Capture the cell that displays the provided text and extract its (X, Y) central coordinate. 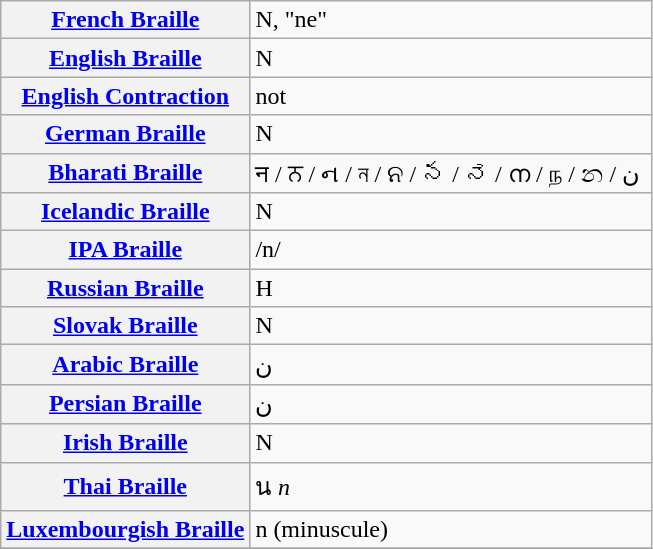
French Braille (126, 20)
Persian Braille (126, 404)
Icelandic Braille (126, 212)
Irish Braille (126, 443)
Н (451, 288)
English Contraction (126, 96)
Bharati Braille (126, 173)
Slovak Braille (126, 326)
Thai Braille (126, 486)
German Braille (126, 134)
n (minuscule) (451, 530)
न / ਨ / ન / ন / ନ / న / ನ / ന / ந / න / ن ‎ (451, 173)
น n (451, 486)
not (451, 96)
/n/ (451, 250)
Russian Braille (126, 288)
N, "ne" (451, 20)
IPA Braille (126, 250)
English Braille (126, 58)
Arabic Braille (126, 365)
Luxembourgish Braille (126, 530)
